Return [x, y] of the center of cell containing provided text 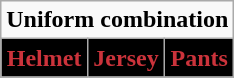
Jersey [126, 58]
Uniform combination [118, 20]
Helmet [44, 58]
Pants [200, 58]
